Output the (X, Y) coordinate of the center of the cell containing the given text.  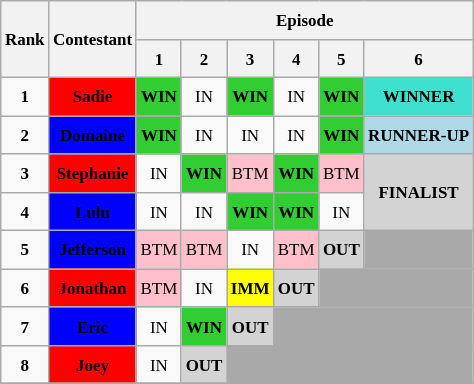
Jefferson (93, 250)
Contestant (93, 40)
8 (25, 365)
Jonathan (93, 288)
Eric (93, 326)
IMM (250, 288)
Sadie (93, 97)
Rank (25, 40)
Lulu (93, 212)
Episode (304, 20)
Joey (93, 365)
Stephanie (93, 173)
FINALIST (418, 192)
7 (25, 326)
Domaine (93, 135)
WINNER (418, 97)
RUNNER-UP (418, 135)
